Locate the cell with the specified text and output its [X, Y] center coordinate. 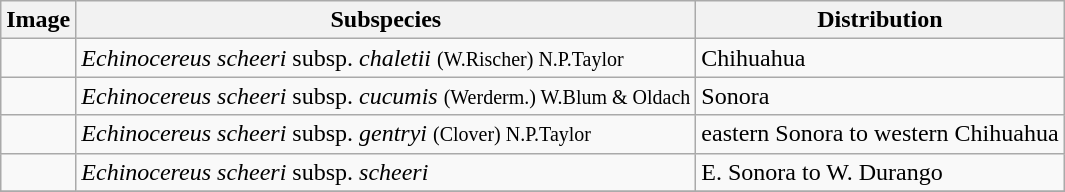
Echinocereus scheeri subsp. scheeri [386, 172]
Distribution [880, 20]
Echinocereus scheeri subsp. chaletii (W.Rischer) N.P.Taylor [386, 58]
Sonora [880, 96]
Image [38, 20]
Echinocereus scheeri subsp. gentryi (Clover) N.P.Taylor [386, 134]
E. Sonora to W. Durango [880, 172]
eastern Sonora to western Chihuahua [880, 134]
Subspecies [386, 20]
Chihuahua [880, 58]
Echinocereus scheeri subsp. cucumis (Werderm.) W.Blum & Oldach [386, 96]
